Find where the given text appears and provide that cell's center as (x, y) coordinate. 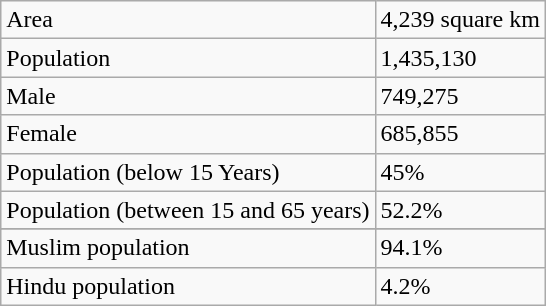
749,275 (460, 96)
Male (188, 96)
52.2% (460, 210)
1,435,130 (460, 58)
4.2% (460, 286)
94.1% (460, 248)
Population (between 15 and 65 years) (188, 210)
4,239 square km (460, 20)
Female (188, 134)
Muslim population (188, 248)
685,855 (460, 134)
45% (460, 172)
Population (below 15 Years) (188, 172)
Area (188, 20)
Population (188, 58)
Hindu population (188, 286)
